Pinpoint the cell where the given text exists, returning its (X, Y) midpoint coordinate. 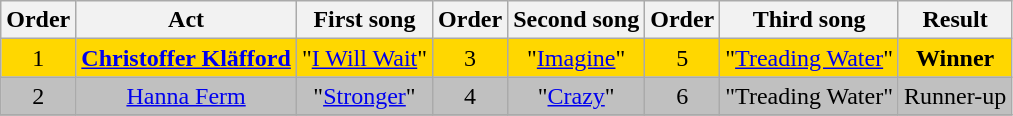
4 (470, 96)
6 (682, 96)
2 (38, 96)
"Stronger" (364, 96)
First song (364, 20)
Winner (954, 58)
5 (682, 58)
"Imagine" (576, 58)
1 (38, 58)
Christoffer Kläfford (186, 58)
Runner-up (954, 96)
Hanna Ferm (186, 96)
"I Will Wait" (364, 58)
Third song (810, 20)
Result (954, 20)
Act (186, 20)
Second song (576, 20)
3 (470, 58)
"Crazy" (576, 96)
